Scan for the cell matching the given text and deliver its [X, Y] coordinate at center. 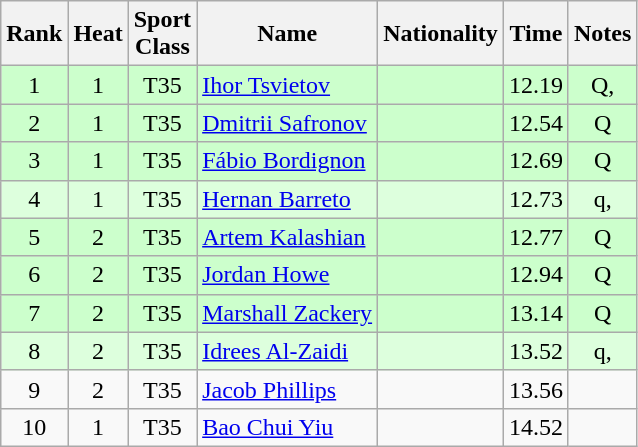
Nationality [441, 34]
Heat [98, 34]
12.94 [536, 275]
Ihor Tsvietov [288, 85]
Marshall Zackery [288, 313]
10 [34, 427]
12.69 [536, 161]
7 [34, 313]
14.52 [536, 427]
4 [34, 199]
5 [34, 237]
12.77 [536, 237]
3 [34, 161]
13.56 [536, 389]
Fábio Bordignon [288, 161]
SportClass [162, 34]
13.14 [536, 313]
6 [34, 275]
13.52 [536, 351]
12.73 [536, 199]
Dmitrii Safronov [288, 123]
Hernan Barreto [288, 199]
Name [288, 34]
Q, [602, 85]
Notes [602, 34]
Time [536, 34]
Jacob Phillips [288, 389]
Idrees Al-Zaidi [288, 351]
12.19 [536, 85]
Jordan Howe [288, 275]
12.54 [536, 123]
Artem Kalashian [288, 237]
9 [34, 389]
8 [34, 351]
Rank [34, 34]
Bao Chui Yiu [288, 427]
